Extract the (x, y) coordinate from the center of the cell holding the provided text.  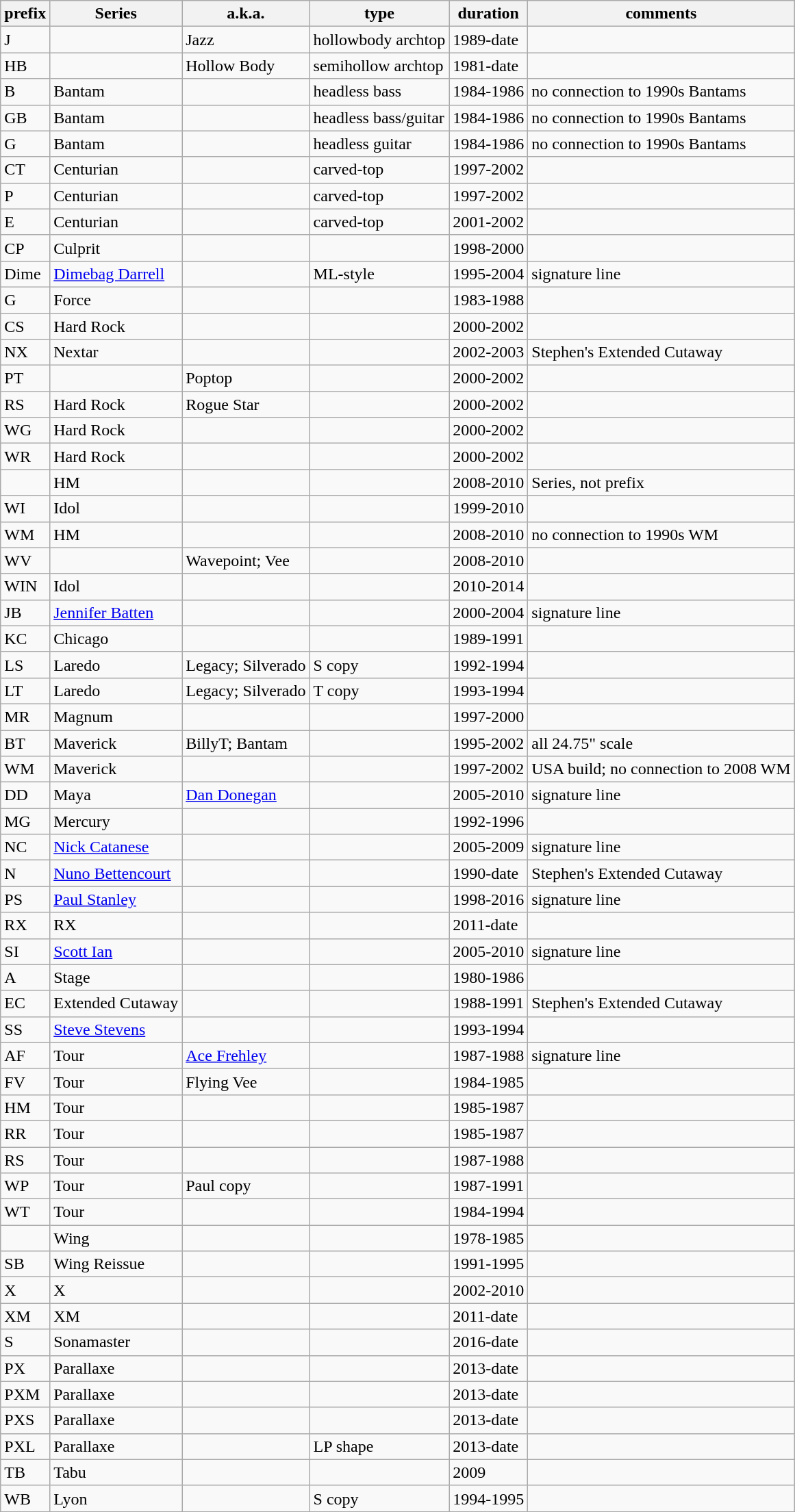
CT (25, 170)
duration (489, 14)
Lyon (116, 1498)
Series, not prefix (661, 483)
no connection to 1990s WM (661, 535)
Jazz (246, 40)
SI (25, 951)
WV (25, 561)
S (25, 1342)
NX (25, 353)
Jennifer Batten (116, 613)
Paul copy (246, 1186)
1991-1995 (489, 1264)
Stage (116, 977)
WB (25, 1498)
DD (25, 795)
Ace Frehley (246, 1055)
NC (25, 847)
PXS (25, 1420)
1984-1985 (489, 1081)
1989-date (489, 40)
2009 (489, 1472)
BT (25, 743)
MR (25, 717)
Paul Stanley (116, 899)
comments (661, 14)
SB (25, 1264)
1987-1991 (489, 1186)
WI (25, 509)
1988-1991 (489, 1003)
PXL (25, 1446)
1989-1991 (489, 639)
a.k.a. (246, 14)
Dimebag Darrell (116, 274)
Nick Catanese (116, 847)
Chicago (116, 639)
P (25, 196)
USA build; no connection to 2008 WM (661, 769)
CP (25, 248)
1995-2002 (489, 743)
CS (25, 326)
Nuno Bettencourt (116, 873)
1995-2004 (489, 274)
1980-1986 (489, 977)
AF (25, 1055)
1983-1988 (489, 300)
WG (25, 431)
Scott Ian (116, 951)
WP (25, 1186)
2010-2014 (489, 587)
headless guitar (379, 144)
T copy (379, 691)
Dime (25, 274)
SS (25, 1029)
PS (25, 899)
1992-1996 (489, 821)
1978-1985 (489, 1238)
KC (25, 639)
Sonamaster (116, 1342)
RR (25, 1133)
Tabu (116, 1472)
Rogue Star (246, 405)
FV (25, 1081)
PXM (25, 1394)
2002-2003 (489, 353)
all 24.75" scale (661, 743)
Dan Donegan (246, 795)
type (379, 14)
Magnum (116, 717)
TB (25, 1472)
WIN (25, 587)
hollowbody archtop (379, 40)
1990-date (489, 873)
prefix (25, 14)
Steve Stevens (116, 1029)
Hollow Body (246, 66)
Wing Reissue (116, 1264)
2005-2009 (489, 847)
Force (116, 300)
Maya (116, 795)
Series (116, 14)
semihollow archtop (379, 66)
headless bass/guitar (379, 118)
2016-date (489, 1342)
BillyT; Bantam (246, 743)
2000-2004 (489, 613)
2001-2002 (489, 222)
PT (25, 379)
LP shape (379, 1446)
1998-2000 (489, 248)
N (25, 873)
Wing (116, 1238)
PX (25, 1368)
Poptop (246, 379)
Culprit (116, 248)
1984-1994 (489, 1212)
LS (25, 665)
Nextar (116, 353)
1994-1995 (489, 1498)
Mercury (116, 821)
ML-style (379, 274)
Extended Cutaway (116, 1003)
J (25, 40)
WT (25, 1212)
Wavepoint; Vee (246, 561)
JB (25, 613)
Flying Vee (246, 1081)
2002-2010 (489, 1290)
E (25, 222)
GB (25, 118)
1997-2000 (489, 717)
MG (25, 821)
EC (25, 1003)
WR (25, 457)
B (25, 92)
LT (25, 691)
1998-2016 (489, 899)
headless bass (379, 92)
1999-2010 (489, 509)
A (25, 977)
1992-1994 (489, 665)
HB (25, 66)
1981-date (489, 66)
